Search for the cell housing the specified text and yield its (x, y) center coordinate. 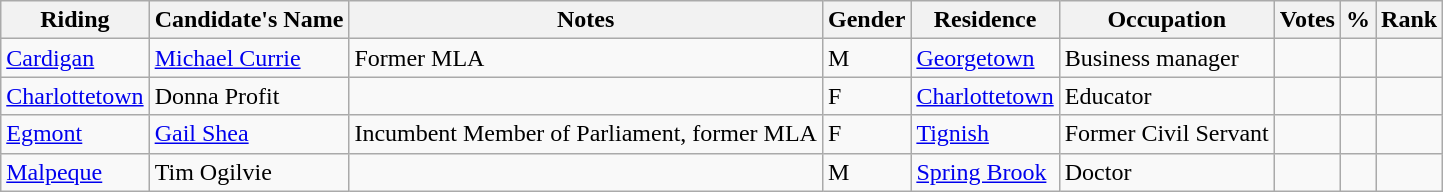
Cardigan (75, 58)
Tim Ogilvie (249, 172)
Candidate's Name (249, 20)
Georgetown (985, 58)
Incumbent Member of Parliament, former MLA (586, 134)
Residence (985, 20)
Educator (1166, 96)
Rank (1410, 20)
Former Civil Servant (1166, 134)
Gender (866, 20)
Riding (75, 20)
Occupation (1166, 20)
Tignish (985, 134)
% (1358, 20)
Malpeque (75, 172)
Votes (1307, 20)
Michael Currie (249, 58)
Gail Shea (249, 134)
Donna Profit (249, 96)
Business manager (1166, 58)
Former MLA (586, 58)
Spring Brook (985, 172)
Notes (586, 20)
Doctor (1166, 172)
Egmont (75, 134)
